Return the (x, y) coordinate for the center point of the cell that contains the specified text.  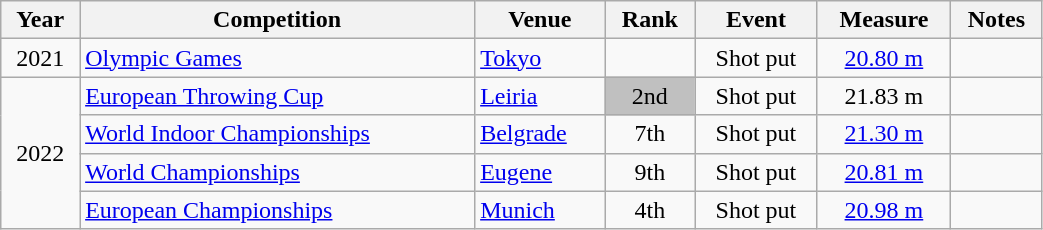
20.81 m (884, 172)
21.30 m (884, 134)
Measure (884, 20)
2021 (40, 58)
Eugene (540, 172)
Rank (650, 20)
European Throwing Cup (278, 96)
Year (40, 20)
World Championships (278, 172)
Venue (540, 20)
Olympic Games (278, 58)
Competition (278, 20)
2nd (650, 96)
20.80 m (884, 58)
4th (650, 210)
Belgrade (540, 134)
European Championships (278, 210)
7th (650, 134)
9th (650, 172)
Leiria (540, 96)
20.98 m (884, 210)
Event (756, 20)
Notes (996, 20)
World Indoor Championships (278, 134)
Munich (540, 210)
Tokyo (540, 58)
21.83 m (884, 96)
2022 (40, 153)
